Capture the cell that displays the provided text and extract its [X, Y] central coordinate. 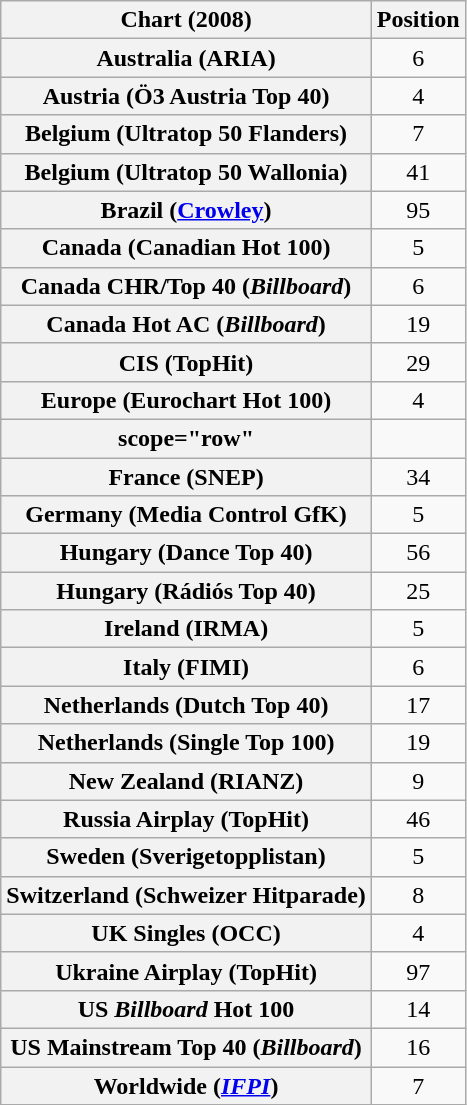
New Zealand (RIANZ) [186, 781]
Netherlands (Dutch Top 40) [186, 705]
14 [418, 1009]
Canada (Canadian Hot 100) [186, 248]
Hungary (Rádiós Top 40) [186, 591]
France (SNEP) [186, 477]
Italy (FIMI) [186, 667]
16 [418, 1047]
95 [418, 210]
Chart (2008) [186, 20]
Australia (ARIA) [186, 58]
Hungary (Dance Top 40) [186, 553]
Brazil (Crowley) [186, 210]
Russia Airplay (TopHit) [186, 819]
34 [418, 477]
9 [418, 781]
Belgium (Ultratop 50 Flanders) [186, 134]
scope="row" [186, 438]
Canada CHR/Top 40 (Billboard) [186, 286]
Europe (Eurochart Hot 100) [186, 400]
Position [418, 20]
CIS (TopHit) [186, 362]
UK Singles (OCC) [186, 933]
29 [418, 362]
8 [418, 895]
Belgium (Ultratop 50 Wallonia) [186, 172]
Ukraine Airplay (TopHit) [186, 971]
Canada Hot AC (Billboard) [186, 324]
56 [418, 553]
Switzerland (Schweizer Hitparade) [186, 895]
25 [418, 591]
Ireland (IRMA) [186, 629]
97 [418, 971]
Worldwide (IFPI) [186, 1085]
41 [418, 172]
Austria (Ö3 Austria Top 40) [186, 96]
Netherlands (Single Top 100) [186, 743]
Germany (Media Control GfK) [186, 515]
Sweden (Sverigetopplistan) [186, 857]
17 [418, 705]
US Mainstream Top 40 (Billboard) [186, 1047]
US Billboard Hot 100 [186, 1009]
46 [418, 819]
